From the cell containing the given text, extract its center point as (x, y) coordinate. 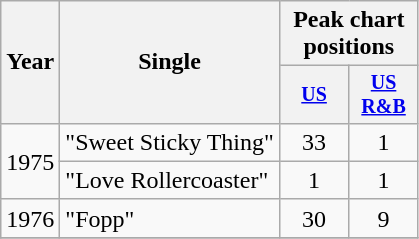
1976 (30, 218)
Single (170, 62)
1975 (30, 161)
"Love Rollercoaster" (170, 180)
USR&B (384, 94)
"Sweet Sticky Thing" (170, 142)
US (314, 94)
Peak chart positions (348, 34)
9 (384, 218)
33 (314, 142)
Year (30, 62)
"Fopp" (170, 218)
30 (314, 218)
